Locate the cell with the specified text and output its [x, y] center coordinate. 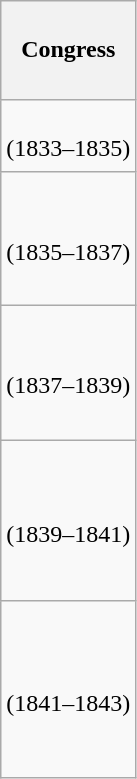
(1837–1839) [68, 373]
(1833–1835) [68, 135]
(1841–1843) [68, 690]
Congress [68, 50]
(1835–1837) [68, 238]
(1839–1841) [68, 520]
